Return the (X, Y) coordinate for the center point of the cell that contains the specified text.  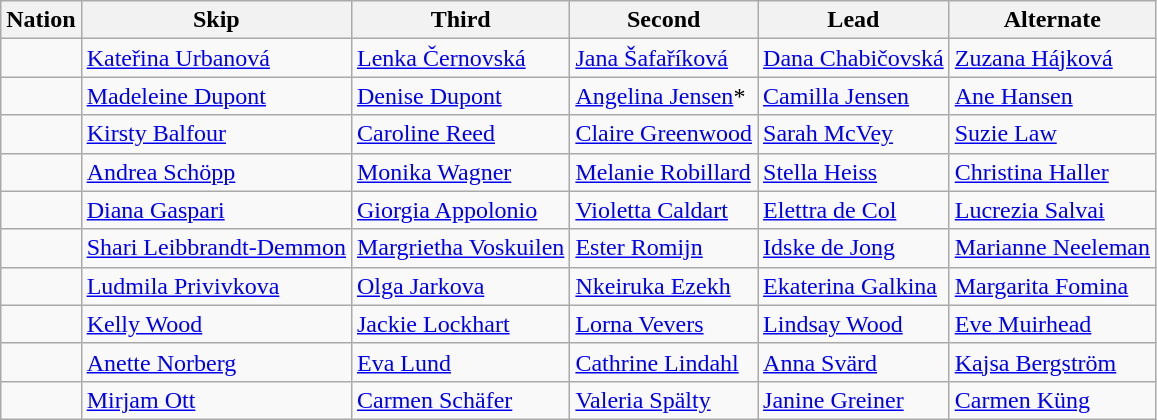
Jana Šafaříková (664, 58)
Denise Dupont (460, 96)
Marianne Neeleman (1052, 248)
Eva Lund (460, 362)
Kelly Wood (216, 324)
Monika Wagner (460, 172)
Anna Svärd (854, 362)
Idske de Jong (854, 248)
Janine Greiner (854, 400)
Madeleine Dupont (216, 96)
Kirsty Balfour (216, 134)
Eve Muirhead (1052, 324)
Sarah McVey (854, 134)
Lindsay Wood (854, 324)
Christina Haller (1052, 172)
Caroline Reed (460, 134)
Stella Heiss (854, 172)
Olga Jarkova (460, 286)
Lenka Černovská (460, 58)
Camilla Jensen (854, 96)
Skip (216, 20)
Andrea Schöpp (216, 172)
Jackie Lockhart (460, 324)
Carmen Küng (1052, 400)
Ludmila Privivkova (216, 286)
Mirjam Ott (216, 400)
Suzie Law (1052, 134)
Dana Chabičovská (854, 58)
Elettra de Col (854, 210)
Claire Greenwood (664, 134)
Lucrezia Salvai (1052, 210)
Giorgia Appolonio (460, 210)
Lead (854, 20)
Alternate (1052, 20)
Nkeiruka Ezekh (664, 286)
Margarita Fomina (1052, 286)
Third (460, 20)
Ekaterina Galkina (854, 286)
Carmen Schäfer (460, 400)
Melanie Robillard (664, 172)
Margrietha Voskuilen (460, 248)
Violetta Caldart (664, 210)
Valeria Spälty (664, 400)
Zuzana Hájková (1052, 58)
Lorna Vevers (664, 324)
Angelina Jensen* (664, 96)
Second (664, 20)
Diana Gaspari (216, 210)
Shari Leibbrandt-Demmon (216, 248)
Kateřina Urbanová (216, 58)
Ester Romijn (664, 248)
Nation (41, 20)
Kajsa Bergström (1052, 362)
Ane Hansen (1052, 96)
Anette Norberg (216, 362)
Cathrine Lindahl (664, 362)
